Return the (X, Y) coordinate for the center point of the cell that contains the specified text.  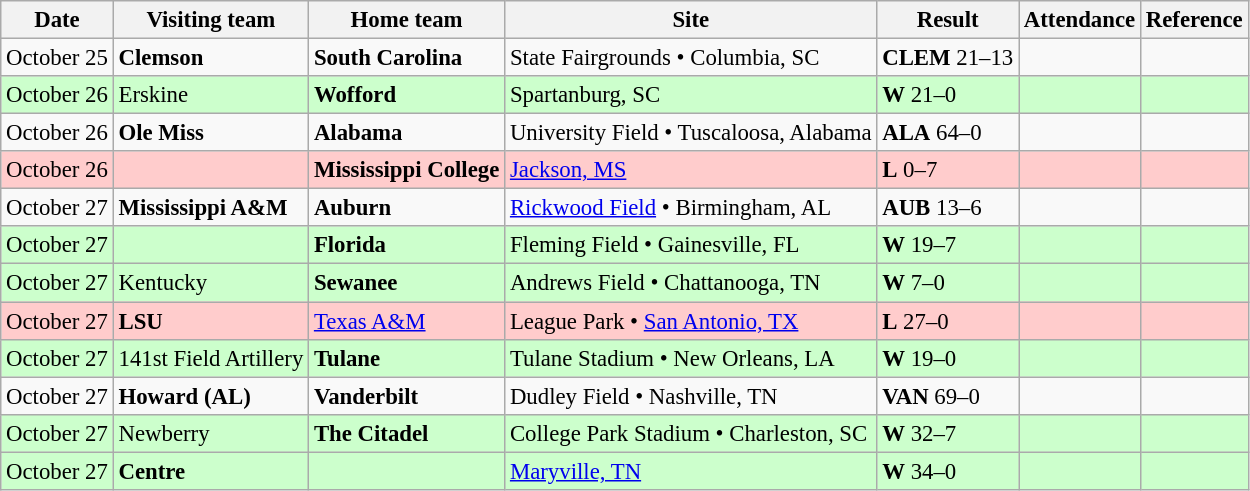
Wofford (407, 95)
Reference (1194, 20)
Andrews Field • Chattanooga, TN (691, 283)
Newberry (210, 433)
League Park • San Antonio, TX (691, 321)
Mississippi A&M (210, 208)
Ole Miss (210, 133)
L 27–0 (948, 321)
Fleming Field • Gainesville, FL (691, 245)
Texas A&M (407, 321)
W 19–0 (948, 358)
Spartanburg, SC (691, 95)
141st Field Artillery (210, 358)
Kentucky (210, 283)
Florida (407, 245)
AUB 13–6 (948, 208)
Alabama (407, 133)
Erskine (210, 95)
W 34–0 (948, 471)
Tulane (407, 358)
Date (57, 20)
October 25 (57, 58)
W 19–7 (948, 245)
Maryville, TN (691, 471)
The Citadel (407, 433)
Rickwood Field • Birmingham, AL (691, 208)
ALA 64–0 (948, 133)
South Carolina (407, 58)
CLEM 21–13 (948, 58)
W 7–0 (948, 283)
Tulane Stadium • New Orleans, LA (691, 358)
Result (948, 20)
Attendance (1079, 20)
Visiting team (210, 20)
College Park Stadium • Charleston, SC (691, 433)
Clemson (210, 58)
Centre (210, 471)
Howard (AL) (210, 396)
W 32–7 (948, 433)
VAN 69–0 (948, 396)
Mississippi College (407, 170)
LSU (210, 321)
W 21–0 (948, 95)
Sewanee (407, 283)
Vanderbilt (407, 396)
Auburn (407, 208)
Jackson, MS (691, 170)
Home team (407, 20)
L 0–7 (948, 170)
Dudley Field • Nashville, TN (691, 396)
State Fairgrounds • Columbia, SC (691, 58)
University Field • Tuscaloosa, Alabama (691, 133)
Site (691, 20)
